Scan for the cell matching the given text and deliver its [x, y] coordinate at center. 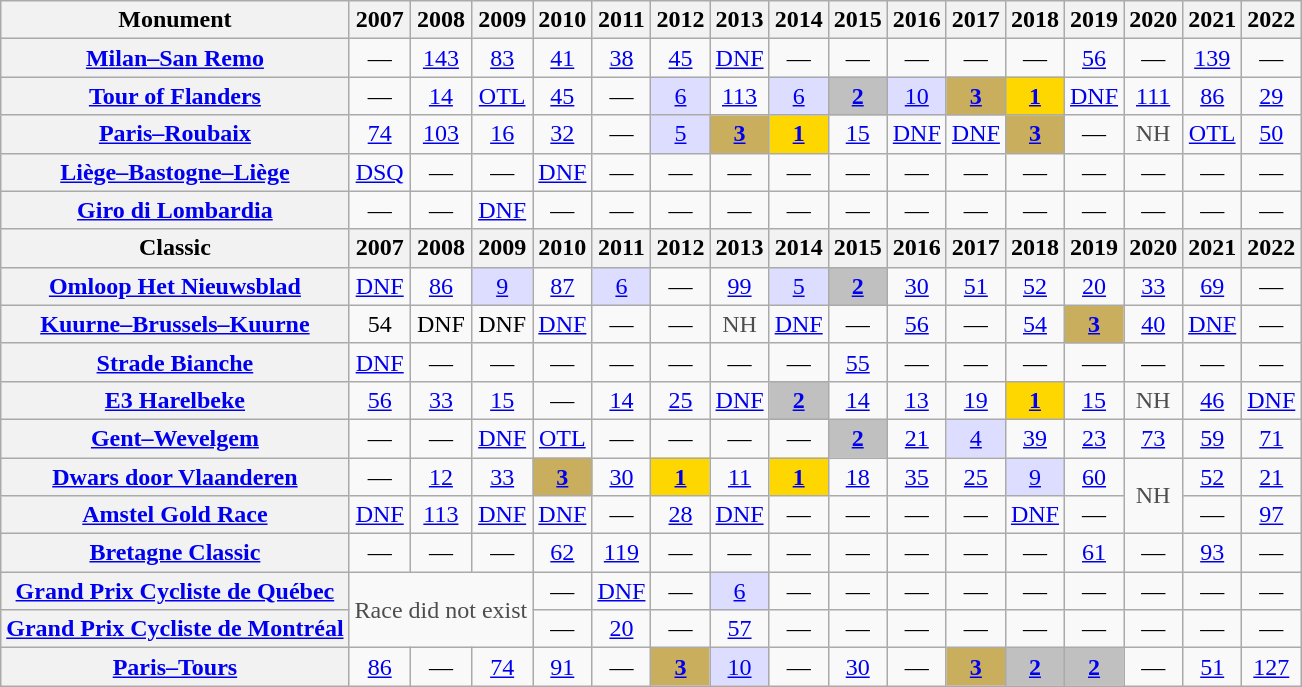
DSQ [380, 172]
Kuurne–Brussels–Kuurne [175, 324]
71 [1272, 438]
Gent–Wevelgem [175, 438]
69 [1212, 286]
Giro di Lombardia [175, 210]
Grand Prix Cycliste de Québec [175, 591]
59 [1212, 438]
35 [916, 477]
Tour of Flanders [175, 96]
23 [1094, 438]
61 [1094, 553]
97 [1272, 515]
Classic [175, 248]
16 [502, 134]
139 [1212, 58]
41 [562, 58]
Paris–Tours [175, 667]
103 [440, 134]
Strade Bianche [175, 362]
29 [1272, 96]
143 [440, 58]
Grand Prix Cycliste de Montréal [175, 629]
111 [1154, 96]
13 [916, 400]
Amstel Gold Race [175, 515]
91 [562, 667]
18 [858, 477]
Monument [175, 20]
28 [680, 515]
119 [622, 553]
83 [502, 58]
Omloop Het Nieuwsblad [175, 286]
57 [740, 629]
62 [562, 553]
50 [1272, 134]
4 [976, 438]
55 [858, 362]
40 [1154, 324]
Liège–Bastogne–Liège [175, 172]
12 [440, 477]
Bretagne Classic [175, 553]
93 [1212, 553]
60 [1094, 477]
Race did not exist [441, 610]
11 [740, 477]
39 [1034, 438]
99 [740, 286]
32 [562, 134]
38 [622, 58]
Milan–San Remo [175, 58]
Paris–Roubaix [175, 134]
127 [1272, 667]
73 [1154, 438]
87 [562, 286]
E3 Harelbeke [175, 400]
19 [976, 400]
Dwars door Vlaanderen [175, 477]
46 [1212, 400]
